Output the [x, y] coordinate of the center of the cell containing the given text.  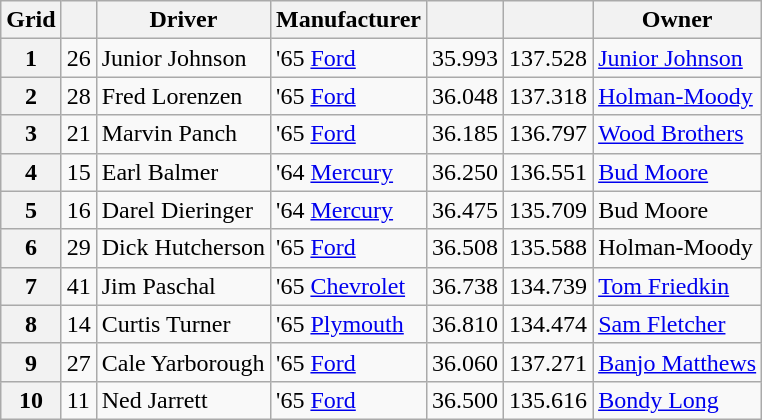
8 [31, 324]
Banjo Matthews [678, 362]
Earl Balmer [183, 172]
11 [78, 400]
2 [31, 96]
9 [31, 362]
135.709 [548, 210]
36.185 [464, 134]
7 [31, 286]
10 [31, 400]
41 [78, 286]
134.739 [548, 286]
29 [78, 248]
3 [31, 134]
Curtis Turner [183, 324]
1 [31, 58]
Sam Fletcher [678, 324]
28 [78, 96]
137.528 [548, 58]
Driver [183, 20]
136.797 [548, 134]
15 [78, 172]
Manufacturer [349, 20]
136.551 [548, 172]
36.048 [464, 96]
6 [31, 248]
Jim Paschal [183, 286]
Dick Hutcherson [183, 248]
Owner [678, 20]
36.508 [464, 248]
36.810 [464, 324]
Bondy Long [678, 400]
Marvin Panch [183, 134]
'65 Chevrolet [349, 286]
135.588 [548, 248]
Wood Brothers [678, 134]
Ned Jarrett [183, 400]
5 [31, 210]
135.616 [548, 400]
36.475 [464, 210]
Cale Yarborough [183, 362]
36.250 [464, 172]
137.318 [548, 96]
Fred Lorenzen [183, 96]
137.271 [548, 362]
4 [31, 172]
35.993 [464, 58]
Grid [31, 20]
'65 Plymouth [349, 324]
14 [78, 324]
Tom Friedkin [678, 286]
36.060 [464, 362]
Darel Dieringer [183, 210]
16 [78, 210]
27 [78, 362]
36.738 [464, 286]
26 [78, 58]
21 [78, 134]
134.474 [548, 324]
36.500 [464, 400]
